Capture the cell that displays the provided text and extract its (X, Y) central coordinate. 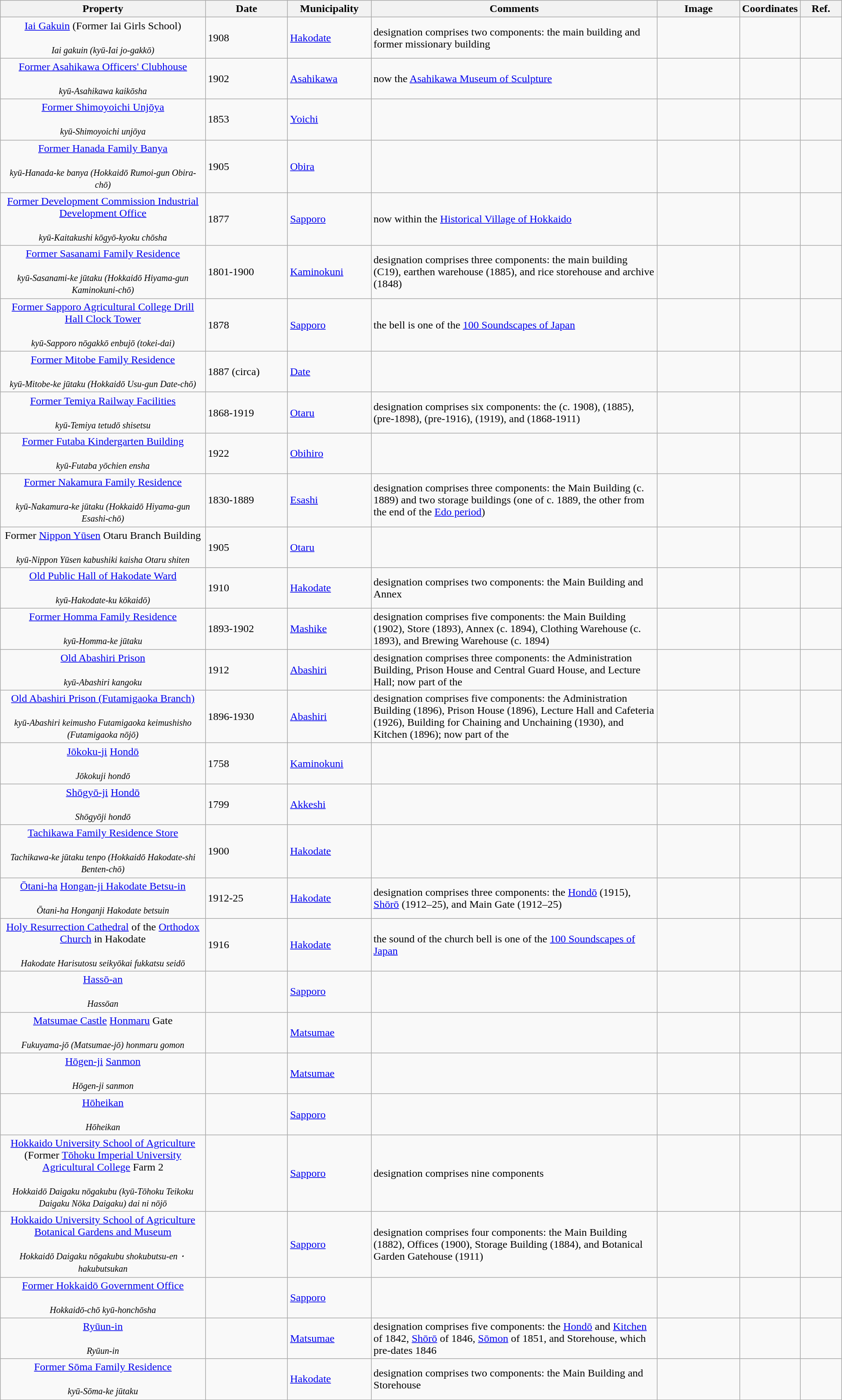
Matsumae Castle Honmaru GateFukuyama-jō (Matsumae-jō) honmaru gomon (103, 1032)
1799 (246, 804)
1916 (246, 945)
Former Development Commission Industrial Development Officekyū-Kaitakushi kōgyō-kyoku chōsha (103, 219)
1877 (246, 219)
Shōgyō-ji HondōShōgyōji hondō (103, 804)
1830-1889 (246, 500)
Ōtani-ha Hongan-ji Hakodate Betsu-inŌtani-ha Honganji Hakodate betsuin (103, 898)
1758 (246, 763)
Jōkoku-ji HondōJōkokuji hondō (103, 763)
Former Asahikawa Officers' Clubhousekyū-Asahikawa kaikōsha (103, 79)
Yoichi (330, 119)
designation comprises two components: the main building and former missionary building (514, 38)
1900 (246, 851)
Image (698, 9)
Old Abashiri Prisonkyū-Abashiri kangoku (103, 670)
1912 (246, 670)
1912-25 (246, 898)
Esashi (330, 500)
1853 (246, 119)
designation comprises three components: the Hondō (1915), Shōrō (1912–25), and Main Gate (1912–25) (514, 898)
1896-1930 (246, 716)
Old Abashiri Prison (Futamigaoka Branch)kyū-Abashiri keimusho Futamigaoka keimushisho (Futamigaoka nōjō) (103, 716)
designation comprises three components: the Administration Building, Prison House and Central Guard House, and Lecture Hall; now part of the (514, 670)
Obihiro (330, 453)
1910 (246, 588)
Mashike (330, 629)
designation comprises three components: the main building (C19), earthen warehouse (1885), and rice storehouse and archive (1848) (514, 272)
the sound of the church bell is one of the 100 Soundscapes of Japan (514, 945)
Former Futaba Kindergarten Buildingkyū-Futaba yōchien ensha (103, 453)
Old Public Hall of Hakodate Wardkyū-Hakodate-ku kōkaidō) (103, 588)
1893-1902 (246, 629)
1878 (246, 325)
Former Shimoyoichi Unjōyakyū-Shimoyoichi unjōya (103, 119)
Former Temiya Railway Facilitieskyū-Temiya tetudō shisetsu (103, 412)
designation comprises two components: the Main Building and Annex (514, 588)
Former Hanada Family Banyakyū-Hanada-ke banya (Hokkaidō Rumoi-gun Obira-chō) (103, 166)
Former Mitobe Family Residencekyū-Mitobe-ke jūtaku (Hokkaidō Usu-gun Date-chō) (103, 372)
Ryūun-inRyūun-in (103, 1338)
Former Sasanami Family Residencekyū-Sasanami-ke jūtaku (Hokkaidō Hiyama-gun Kaminokuni-chō) (103, 272)
designation comprises two components: the Main Building and Storehouse (514, 1379)
Hassō-anHassōan (103, 992)
designation comprises six components: the (c. 1908), (1885), (pre-1898), (pre-1916), (1919), and (1868-1911) (514, 412)
Former Nakamura Family Residencekyū-Nakamura-ke jūtaku (Hokkaidō Hiyama-gun Esashi-chō) (103, 500)
Obira (330, 166)
1801-1900 (246, 272)
Hokkaido University School of Agriculture Botanical Gardens and MuseumHokkaidō Daigaku nōgakubu shokubutsu-en・hakubutsukan (103, 1244)
Former Sōma Family Residencekyū-Sōma-ke jūtaku (103, 1379)
1908 (246, 38)
Iai Gakuin (Former Iai Girls School)Iai gakuin (kyū-Iai jo-gakkō) (103, 38)
Former Nippon Yūsen Otaru Branch Buildingkyū-Nippon Yūsen kabushiki kaisha Otaru shiten (103, 547)
designation comprises four components: the Main Building (1882), Offices (1900), Storage Building (1884), and Botanical Garden Gatehouse (1911) (514, 1244)
HōheikanHōheikan (103, 1114)
1868-1919 (246, 412)
Tachikawa Family Residence StoreTachikawa-ke jūtaku tenpo (Hokkaidō Hakodate-shi Benten-chō) (103, 851)
1922 (246, 453)
designation comprises nine components (514, 1173)
designation comprises five components: the Hondō and Kitchen of 1842, Shōrō of 1846, Sōmon of 1851, and Storehouse, which pre-dates 1846 (514, 1338)
Former Hokkaidō Government OfficeHokkaidō-chō kyū-honchōsha (103, 1297)
1887 (circa) (246, 372)
Ref. (821, 9)
Holy Resurrection Cathedral of the Orthodox Church in HakodateHakodate Harisutosu seikyōkai fukkatsu seidō (103, 945)
Former Sapporo Agricultural College Drill Hall Clock Towerkyū-Sapporo nōgakkō enbujō (tokei-dai) (103, 325)
Comments (514, 9)
Akkeshi (330, 804)
Former Homma Family Residencekyū-Homma-ke jūtaku (103, 629)
1902 (246, 79)
Hōgen-ji SanmonHōgen-ji sanmon (103, 1073)
now the Asahikawa Museum of Sculpture (514, 79)
Asahikawa (330, 79)
Coordinates (770, 9)
now within the Historical Village of Hokkaido (514, 219)
Municipality (330, 9)
Property (103, 9)
the bell is one of the 100 Soundscapes of Japan (514, 325)
